Identify which cell holds the provided text, then report its (X, Y) central coordinate. 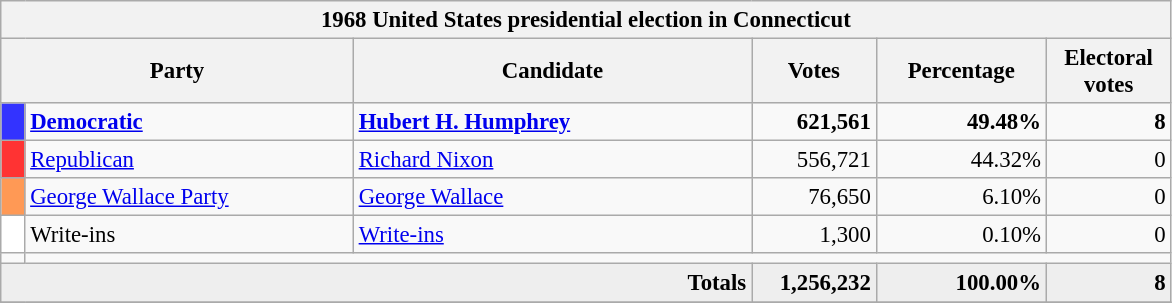
1,256,232 (814, 283)
Votes (814, 72)
George Wallace (552, 197)
Party (178, 72)
49.48% (961, 122)
44.32% (961, 160)
Percentage (961, 72)
1,300 (814, 235)
Republican (189, 160)
George Wallace Party (189, 197)
Candidate (552, 72)
Hubert H. Humphrey (552, 122)
Richard Nixon (552, 160)
621,561 (814, 122)
Totals (376, 283)
6.10% (961, 197)
Electoral votes (1108, 72)
100.00% (961, 283)
556,721 (814, 160)
1968 United States presidential election in Connecticut (586, 20)
76,650 (814, 197)
0.10% (961, 235)
Democratic (189, 122)
